Pinpoint the cell where the given text exists, returning its (x, y) midpoint coordinate. 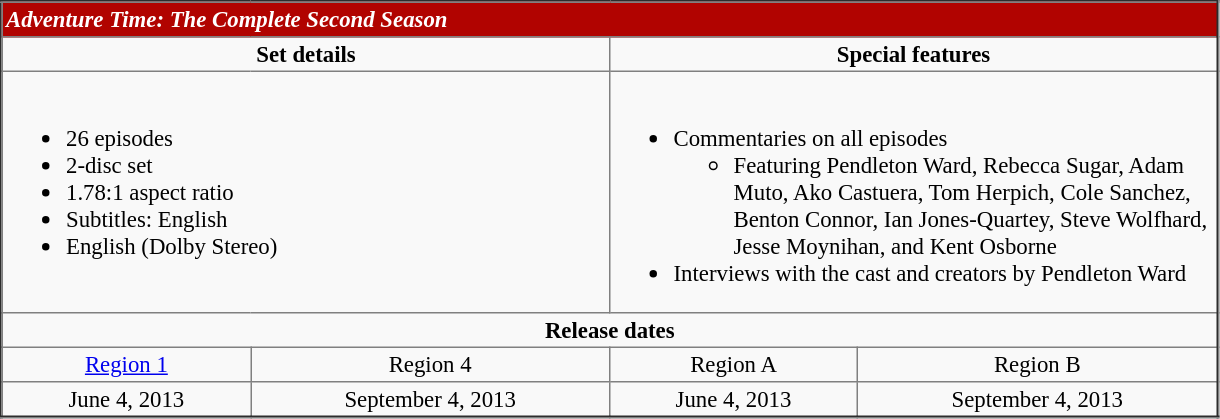
Release dates (610, 330)
Region 4 (430, 365)
Special features (914, 54)
Region B (1038, 365)
26 episodes2-disc set1.78:1 aspect ratioSubtitles: EnglishEnglish (Dolby Stereo) (306, 192)
Set details (306, 54)
Adventure Time: The Complete Second Season (610, 20)
Region 1 (126, 365)
Region A (734, 365)
